Pinpoint the cell where the given text exists, returning its (X, Y) midpoint coordinate. 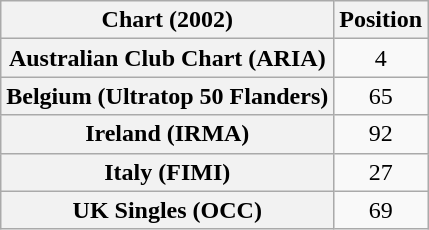
Belgium (Ultratop 50 Flanders) (168, 96)
Position (381, 20)
65 (381, 96)
Italy (FIMI) (168, 172)
Australian Club Chart (ARIA) (168, 58)
UK Singles (OCC) (168, 210)
92 (381, 134)
4 (381, 58)
27 (381, 172)
Chart (2002) (168, 20)
69 (381, 210)
Ireland (IRMA) (168, 134)
